Capture the cell that displays the provided text and extract its [X, Y] central coordinate. 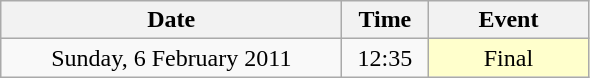
12:35 [385, 58]
Date [172, 20]
Time [385, 20]
Event [508, 20]
Final [508, 58]
Sunday, 6 February 2011 [172, 58]
